Provide the (x, y) coordinate of the cell's center where the given text is located.  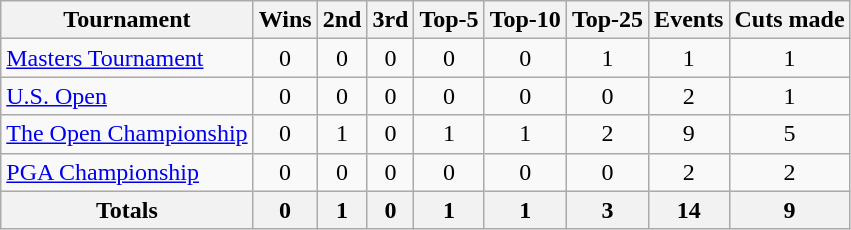
Wins (285, 20)
14 (689, 210)
The Open Championship (127, 134)
PGA Championship (127, 172)
2nd (342, 20)
Top-10 (525, 20)
Tournament (127, 20)
3 (607, 210)
Events (689, 20)
Masters Tournament (127, 58)
3rd (390, 20)
5 (790, 134)
Cuts made (790, 20)
U.S. Open (127, 96)
Top-25 (607, 20)
Totals (127, 210)
Top-5 (449, 20)
